Find where the given text appears and provide that cell's center as (x, y) coordinate. 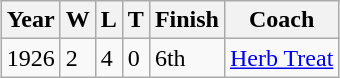
W (78, 20)
4 (108, 58)
6th (186, 58)
L (108, 20)
Finish (186, 20)
2 (78, 58)
Coach (281, 20)
Year (30, 20)
T (136, 20)
1926 (30, 58)
0 (136, 58)
Herb Treat (281, 58)
